Find where the given text appears and provide that cell's center as [x, y] coordinate. 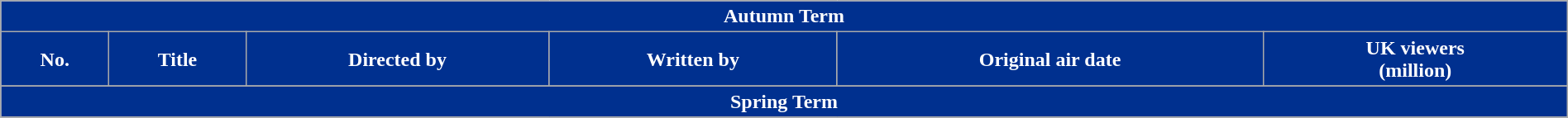
UK viewers(million) [1415, 59]
Autumn Term [784, 17]
Spring Term [784, 101]
No. [55, 59]
Directed by [397, 59]
Written by [693, 59]
Original air date [1050, 59]
Title [177, 59]
